Locate the cell with the specified text and output its [X, Y] center coordinate. 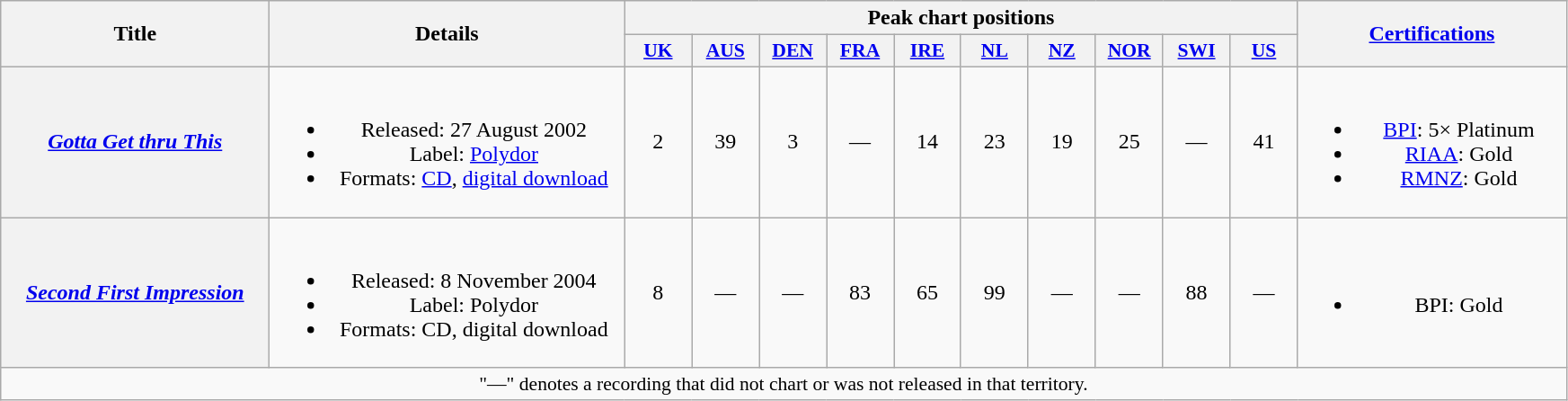
BPI: 5× PlatinumRIAA: GoldRMNZ: Gold [1432, 142]
BPI: Gold [1432, 293]
NL [994, 51]
Certifications [1432, 34]
23 [994, 142]
88 [1197, 293]
"—" denotes a recording that did not chart or was not released in that territory. [784, 384]
Details [447, 34]
Peak chart positions [961, 18]
Gotta Get thru This [135, 142]
99 [994, 293]
Released: 27 August 2002Label: PolydorFormats: CD, digital download [447, 142]
41 [1263, 142]
Released: 8 November 2004Label: PolydorFormats: CD, digital download [447, 293]
AUS [726, 51]
Second First Impression [135, 293]
14 [927, 142]
DEN [793, 51]
39 [726, 142]
Title [135, 34]
83 [861, 293]
25 [1129, 142]
2 [658, 142]
19 [1062, 142]
UK [658, 51]
3 [793, 142]
65 [927, 293]
US [1263, 51]
SWI [1197, 51]
FRA [861, 51]
NOR [1129, 51]
8 [658, 293]
NZ [1062, 51]
IRE [927, 51]
